Locate the cell with the specified text and output its (X, Y) center coordinate. 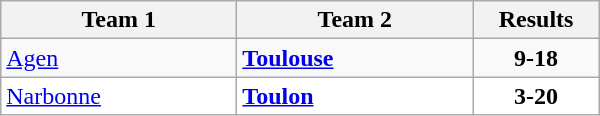
Team 1 (119, 20)
Agen (119, 58)
Results (536, 20)
3-20 (536, 96)
Team 2 (355, 20)
Toulouse (355, 58)
Narbonne (119, 96)
9-18 (536, 58)
Toulon (355, 96)
